Search for the cell housing the specified text and yield its [x, y] center coordinate. 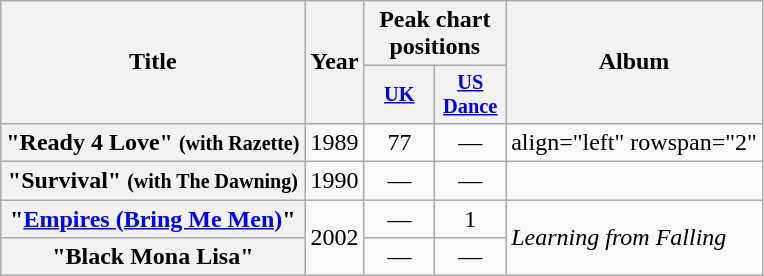
Title [153, 62]
77 [400, 142]
Peak chart positions [435, 34]
1 [470, 219]
"Black Mona Lisa" [153, 257]
Learning from Falling [634, 238]
Year [334, 62]
"Ready 4 Love" (with Razette) [153, 142]
UK [400, 95]
align="left" rowspan="2" [634, 142]
2002 [334, 238]
USDance [470, 95]
"Empires (Bring Me Men)" [153, 219]
1989 [334, 142]
"Survival" (with The Dawning) [153, 181]
1990 [334, 181]
Album [634, 62]
